Find where the given text appears and provide that cell's center as [x, y] coordinate. 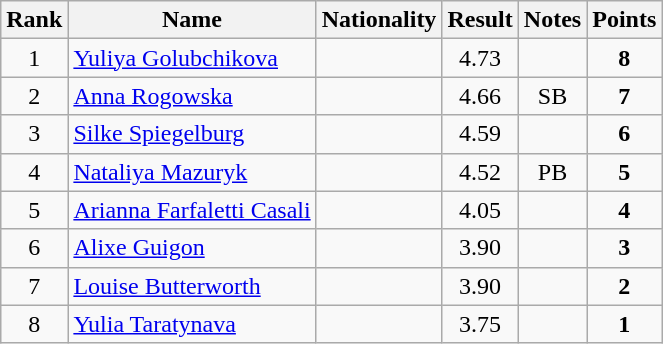
4.66 [480, 96]
Silke Spiegelburg [192, 134]
4.05 [480, 210]
Alixe Guigon [192, 248]
4.73 [480, 58]
Notes [552, 20]
Yulia Taratynava [192, 324]
Yuliya Golubchikova [192, 58]
Louise Butterworth [192, 286]
Rank [34, 20]
PB [552, 172]
Arianna Farfaletti Casali [192, 210]
SB [552, 96]
4.59 [480, 134]
Anna Rogowska [192, 96]
3.75 [480, 324]
Name [192, 20]
Points [624, 20]
Nataliya Mazuryk [192, 172]
Result [480, 20]
4.52 [480, 172]
Nationality [379, 20]
